Output the (X, Y) coordinate of the center of the cell containing the given text.  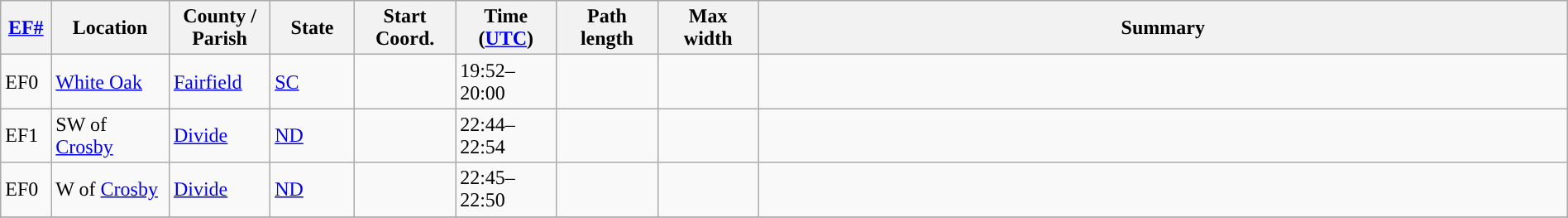
22:45–22:50 (506, 189)
W of Crosby (111, 189)
Start Coord. (404, 28)
SW of Crosby (111, 136)
EF# (26, 28)
SC (313, 81)
County / Parish (219, 28)
White Oak (111, 81)
EF1 (26, 136)
State (313, 28)
Fairfield (219, 81)
19:52–20:00 (506, 81)
Path length (607, 28)
Location (111, 28)
Summary (1163, 28)
Time (UTC) (506, 28)
22:44–22:54 (506, 136)
Max width (708, 28)
